Locate the cell with the specified text and output its (x, y) center coordinate. 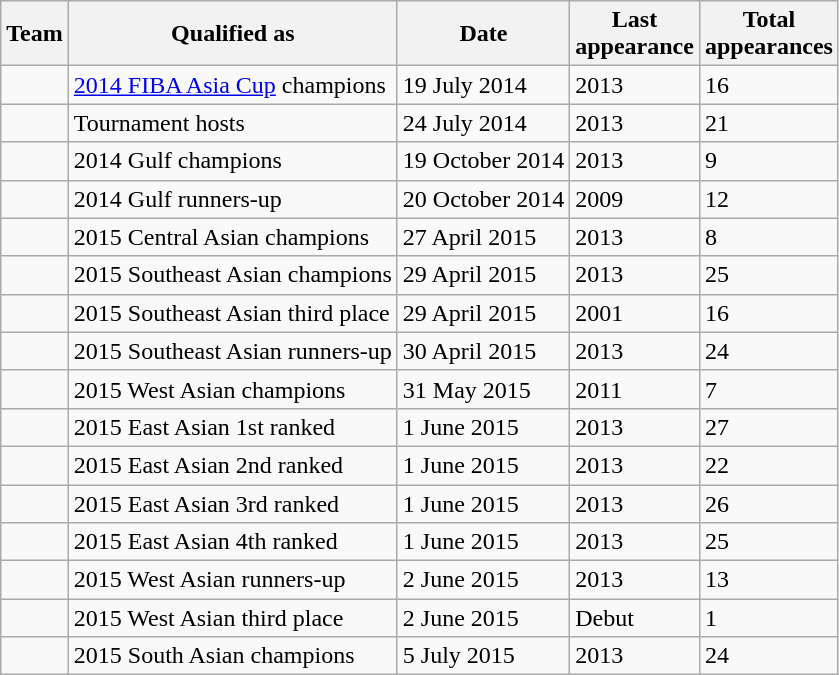
2015 West Asian champions (232, 389)
2001 (635, 313)
2014 Gulf runners-up (232, 199)
Totalappearances (768, 34)
30 April 2015 (483, 351)
Qualified as (232, 34)
2015 East Asian 1st ranked (232, 427)
20 October 2014 (483, 199)
Lastappearance (635, 34)
2015 West Asian third place (232, 618)
2015 Southeast Asian third place (232, 313)
19 July 2014 (483, 85)
26 (768, 503)
13 (768, 580)
21 (768, 123)
2009 (635, 199)
22 (768, 465)
27 (768, 427)
2015 Central Asian champions (232, 237)
2015 South Asian champions (232, 656)
2015 East Asian 3rd ranked (232, 503)
2011 (635, 389)
31 May 2015 (483, 389)
2015 East Asian 4th ranked (232, 542)
2015 West Asian runners-up (232, 580)
8 (768, 237)
2015 Southeast Asian runners-up (232, 351)
12 (768, 199)
Tournament hosts (232, 123)
7 (768, 389)
2015 Southeast Asian champions (232, 275)
9 (768, 161)
2014 FIBA Asia Cup champions (232, 85)
1 (768, 618)
19 October 2014 (483, 161)
24 July 2014 (483, 123)
Date (483, 34)
2014 Gulf champions (232, 161)
Debut (635, 618)
2015 East Asian 2nd ranked (232, 465)
27 April 2015 (483, 237)
5 July 2015 (483, 656)
Team (35, 34)
